Find where the given text appears and provide that cell's center as [X, Y] coordinate. 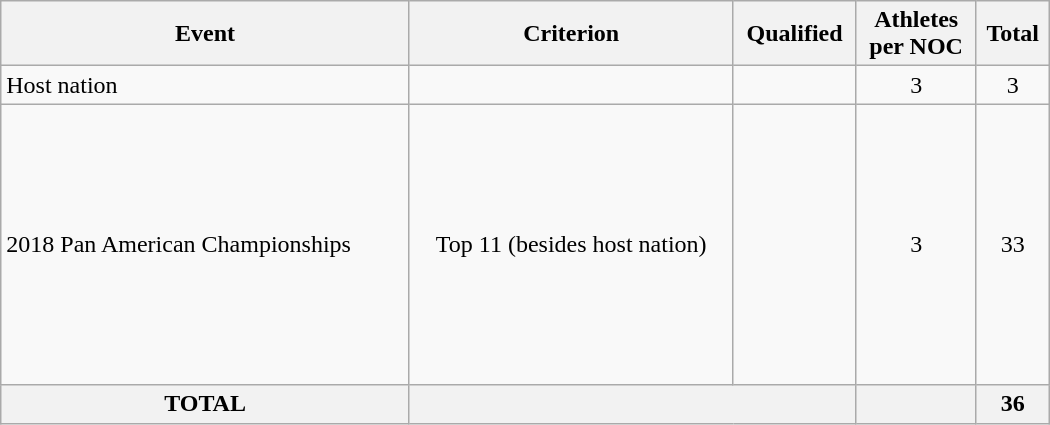
2018 Pan American Championships [206, 244]
Top 11 (besides host nation) [571, 244]
36 [1012, 404]
TOTAL [206, 404]
33 [1012, 244]
Event [206, 34]
Qualified [794, 34]
Criterion [571, 34]
Total [1012, 34]
Host nation [206, 85]
Athletes per NOC [916, 34]
